Determine the [x, y] coordinate at the center of the cell enclosing the given text.  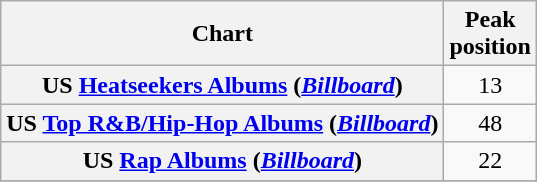
US Top R&B/Hip-Hop Albums (Billboard) [222, 123]
US Heatseekers Albums (Billboard) [222, 85]
US Rap Albums (Billboard) [222, 161]
13 [490, 85]
Chart [222, 34]
22 [490, 161]
Peakposition [490, 34]
48 [490, 123]
